Detect which cell encompasses the target text, then output its [x, y] center coordinate. 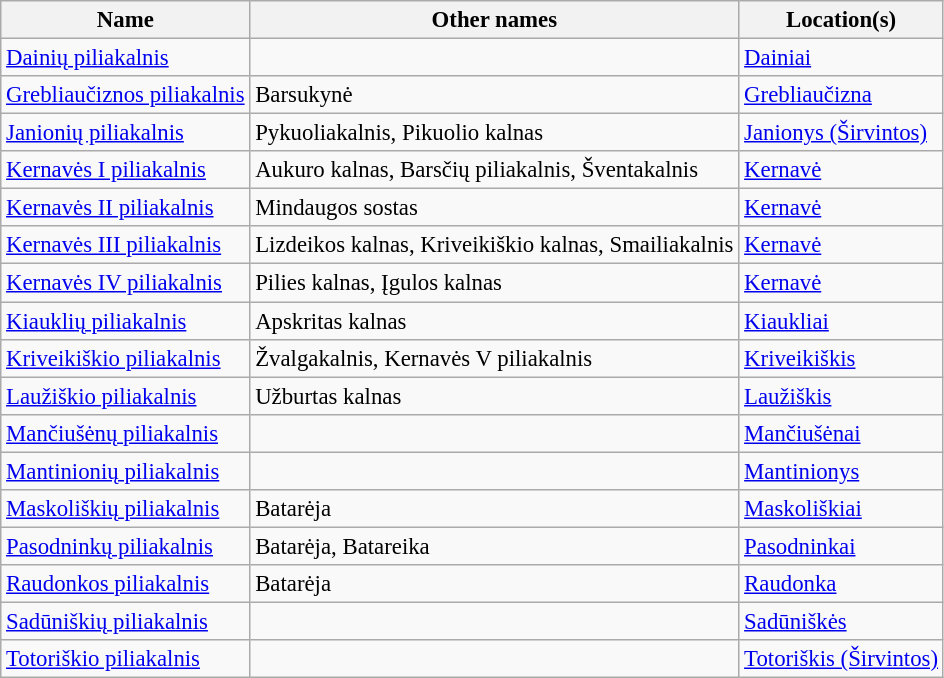
Kiauklių piliakalnis [126, 321]
Laužiškis [842, 396]
Kernavės II piliakalnis [126, 208]
Kiaukliai [842, 321]
Maskoliškiai [842, 509]
Kernavės I piliakalnis [126, 170]
Mantinionių piliakalnis [126, 471]
Mantinionys [842, 471]
Kriveikiškis [842, 358]
Pasodninkai [842, 546]
Kernavės IV piliakalnis [126, 283]
Raudonkos piliakalnis [126, 584]
Dainiai [842, 58]
Maskoliškių piliakalnis [126, 509]
Totoriškio piliakalnis [126, 659]
Raudonka [842, 584]
Mančiušėnai [842, 433]
Batarėja, Batareika [494, 546]
Laužiškio piliakalnis [126, 396]
Dainių piliakalnis [126, 58]
Other names [494, 20]
Grebliaučiznos piliakalnis [126, 95]
Mindaugos sostas [494, 208]
Aukuro kalnas, Barsčių piliakalnis, Šventakalnis [494, 170]
Barsukynė [494, 95]
Janionys (Širvintos) [842, 133]
Janionių piliakalnis [126, 133]
Totoriškis (Širvintos) [842, 659]
Užburtas kalnas [494, 396]
Apskritas kalnas [494, 321]
Sadūniškės [842, 621]
Grebliaučizna [842, 95]
Pykuoliakalnis, Pikuolio kalnas [494, 133]
Location(s) [842, 20]
Kernavės III piliakalnis [126, 245]
Pilies kalnas, Įgulos kalnas [494, 283]
Lizdeikos kalnas, Kriveikiškio kalnas, Smailiakalnis [494, 245]
Pasodninkų piliakalnis [126, 546]
Žvalgakalnis, Kernavės V piliakalnis [494, 358]
Name [126, 20]
Kriveikiškio piliakalnis [126, 358]
Mančiušėnų piliakalnis [126, 433]
Sadūniškių piliakalnis [126, 621]
